Find where the given text appears and provide that cell's center as [x, y] coordinate. 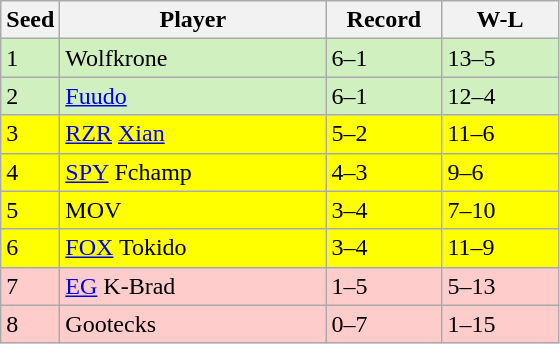
13–5 [500, 58]
7–10 [500, 210]
Fuudo [193, 96]
7 [30, 286]
4 [30, 172]
Gootecks [193, 324]
6 [30, 248]
11–9 [500, 248]
1 [30, 58]
Seed [30, 20]
4–3 [384, 172]
1–15 [500, 324]
9–6 [500, 172]
Wolfkrone [193, 58]
EG K-Brad [193, 286]
1–5 [384, 286]
2 [30, 96]
SPY Fchamp [193, 172]
MOV [193, 210]
RZR Xian [193, 134]
FOX Tokido [193, 248]
8 [30, 324]
W-L [500, 20]
12–4 [500, 96]
Record [384, 20]
Player [193, 20]
3 [30, 134]
5 [30, 210]
5–13 [500, 286]
11–6 [500, 134]
0–7 [384, 324]
5–2 [384, 134]
